Output the (x, y) coordinate of the center of the cell containing the given text.  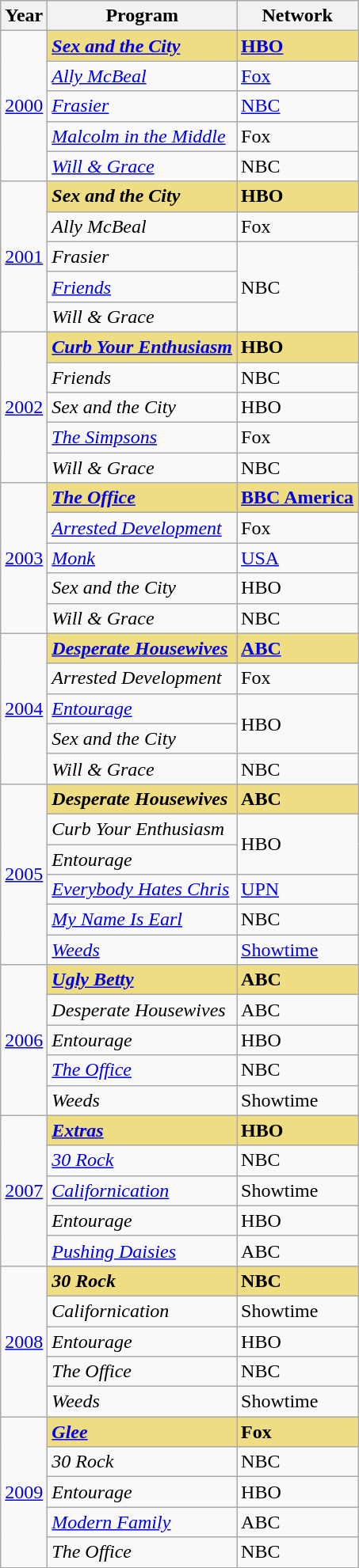
UPN (298, 890)
2009 (24, 1492)
The Simpsons (143, 438)
Glee (143, 1432)
Network (298, 16)
Everybody Hates Chris (143, 890)
Ugly Betty (143, 980)
2005 (24, 874)
Year (24, 16)
Pushing Daisies (143, 1251)
Program (143, 16)
2004 (24, 708)
2000 (24, 106)
2006 (24, 1040)
2003 (24, 558)
2008 (24, 1341)
2001 (24, 256)
BBC America (298, 498)
Extras (143, 1130)
2002 (24, 407)
USA (298, 558)
Monk (143, 558)
2007 (24, 1190)
Malcolm in the Middle (143, 136)
Modern Family (143, 1522)
My Name Is Earl (143, 920)
